Identify which cell holds the provided text, then report its [x, y] central coordinate. 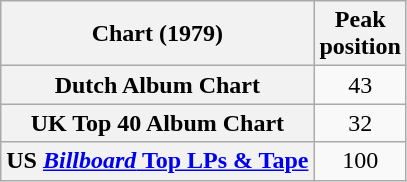
Dutch Album Chart [158, 85]
Chart (1979) [158, 34]
32 [360, 123]
43 [360, 85]
UK Top 40 Album Chart [158, 123]
US Billboard Top LPs & Tape [158, 161]
Peakposition [360, 34]
100 [360, 161]
